Determine the (x, y) coordinate at the center of the cell enclosing the given text.  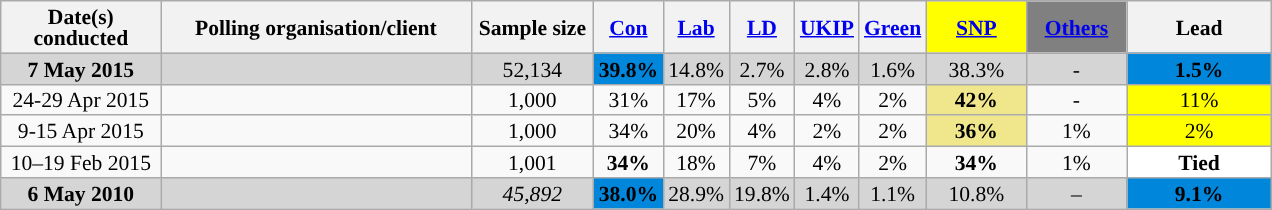
14.8% (696, 68)
52,134 (532, 68)
17% (696, 100)
5% (762, 100)
1,001 (532, 162)
Con (628, 27)
Others (1076, 27)
20% (696, 132)
9-15 Apr 2015 (81, 132)
Lab (696, 27)
1.5% (1200, 68)
1.1% (892, 194)
38.3% (976, 68)
7 May 2015 (81, 68)
38.0% (628, 194)
UKIP (827, 27)
2.8% (827, 68)
45,892 (532, 194)
18% (696, 162)
31% (628, 100)
39.8% (628, 68)
1.4% (827, 194)
24-29 Apr 2015 (81, 100)
Sample size (532, 27)
36% (976, 132)
Green (892, 27)
– (1076, 194)
2.7% (762, 68)
10–19 Feb 2015 (81, 162)
LD (762, 27)
9.1% (1200, 194)
6 May 2010 (81, 194)
Date(s)conducted (81, 27)
10.8% (976, 194)
11% (1200, 100)
19.8% (762, 194)
7% (762, 162)
28.9% (696, 194)
Polling organisation/client (316, 27)
Lead (1200, 27)
Tied (1200, 162)
SNP (976, 27)
42% (976, 100)
1.6% (892, 68)
